For the text-containing cell, return its midpoint in (x, y) coordinate format. 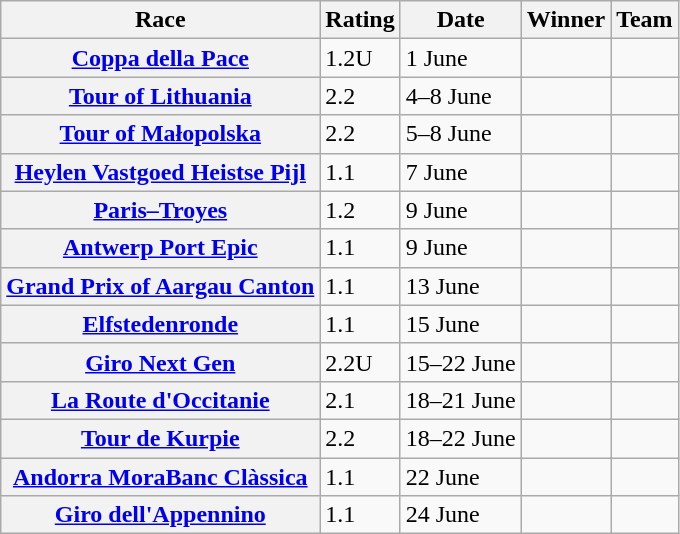
La Route d'Occitanie (160, 400)
Coppa della Pace (160, 58)
5–8 June (460, 134)
2.1 (360, 400)
13 June (460, 286)
Tour de Kurpie (160, 438)
Team (645, 20)
7 June (460, 172)
Antwerp Port Epic (160, 248)
15–22 June (460, 362)
Paris–Troyes (160, 210)
Tour of Lithuania (160, 96)
Grand Prix of Aargau Canton (160, 286)
Date (460, 20)
Winner (566, 20)
Giro dell'Appennino (160, 515)
24 June (460, 515)
1.2U (360, 58)
Elfstedenronde (160, 324)
15 June (460, 324)
Race (160, 20)
18–22 June (460, 438)
Andorra MoraBanc Clàssica (160, 477)
Heylen Vastgoed Heistse Pijl (160, 172)
22 June (460, 477)
Tour of Małopolska (160, 134)
18–21 June (460, 400)
Giro Next Gen (160, 362)
4–8 June (460, 96)
1.2 (360, 210)
1 June (460, 58)
2.2U (360, 362)
Rating (360, 20)
